Provide the (X, Y) coordinate of the cell's center where the given text is located.  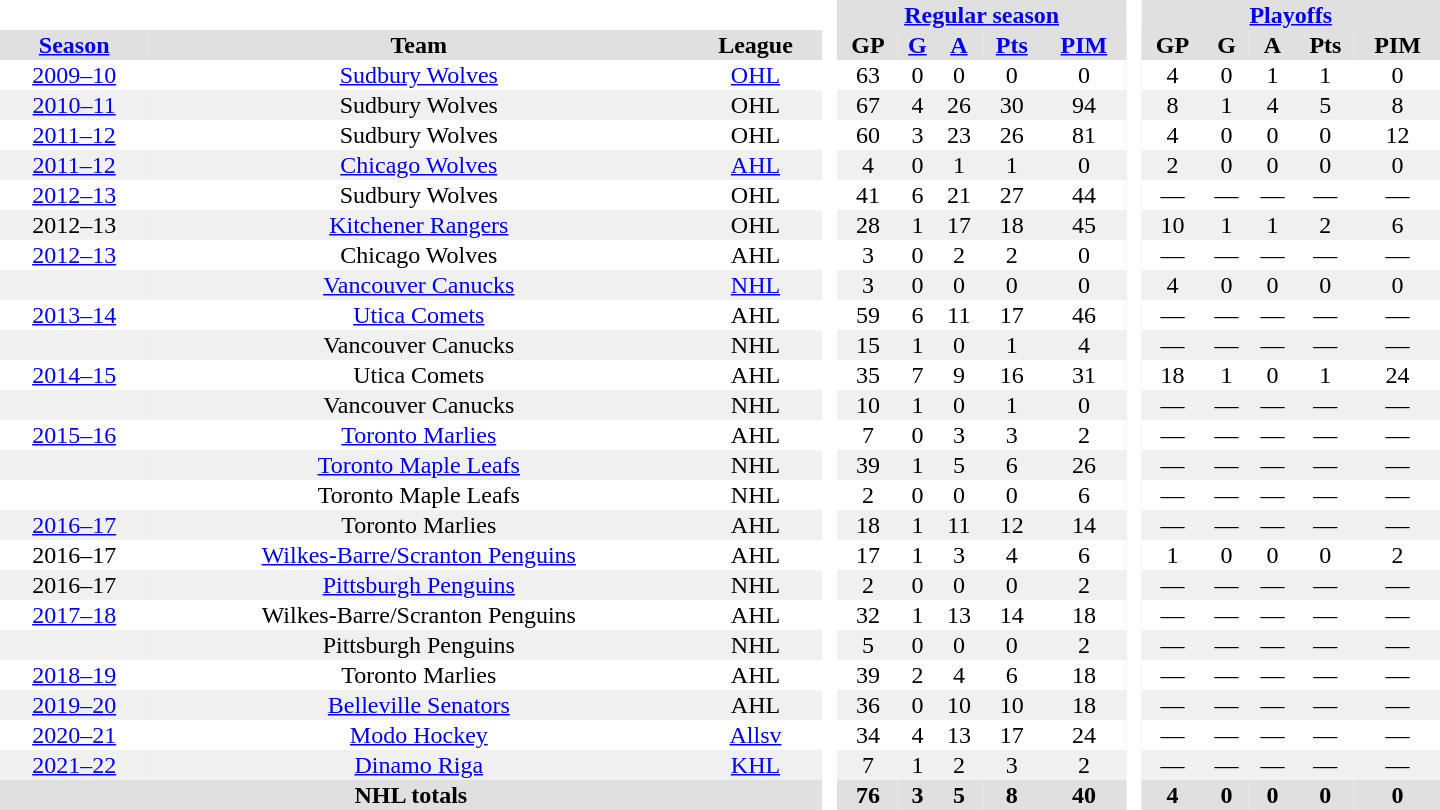
59 (868, 315)
35 (868, 375)
2010–11 (74, 105)
34 (868, 735)
31 (1084, 375)
21 (959, 195)
KHL (755, 765)
30 (1012, 105)
Dinamo Riga (418, 765)
2018–19 (74, 675)
94 (1084, 105)
2019–20 (74, 705)
67 (868, 105)
40 (1084, 795)
81 (1084, 135)
NHL totals (411, 795)
76 (868, 795)
9 (959, 375)
Kitchener Rangers (418, 225)
27 (1012, 195)
23 (959, 135)
2009–10 (74, 75)
2017–18 (74, 615)
Belleville Senators (418, 705)
2021–22 (74, 765)
41 (868, 195)
60 (868, 135)
Modo Hockey (418, 735)
46 (1084, 315)
2015–16 (74, 435)
28 (868, 225)
36 (868, 705)
63 (868, 75)
2013–14 (74, 315)
League (755, 45)
15 (868, 345)
Season (74, 45)
45 (1084, 225)
32 (868, 615)
Regular season (982, 15)
Playoffs (1291, 15)
44 (1084, 195)
2014–15 (74, 375)
16 (1012, 375)
2020–21 (74, 735)
Team (418, 45)
Allsv (755, 735)
